Search for the cell housing the specified text and yield its (x, y) center coordinate. 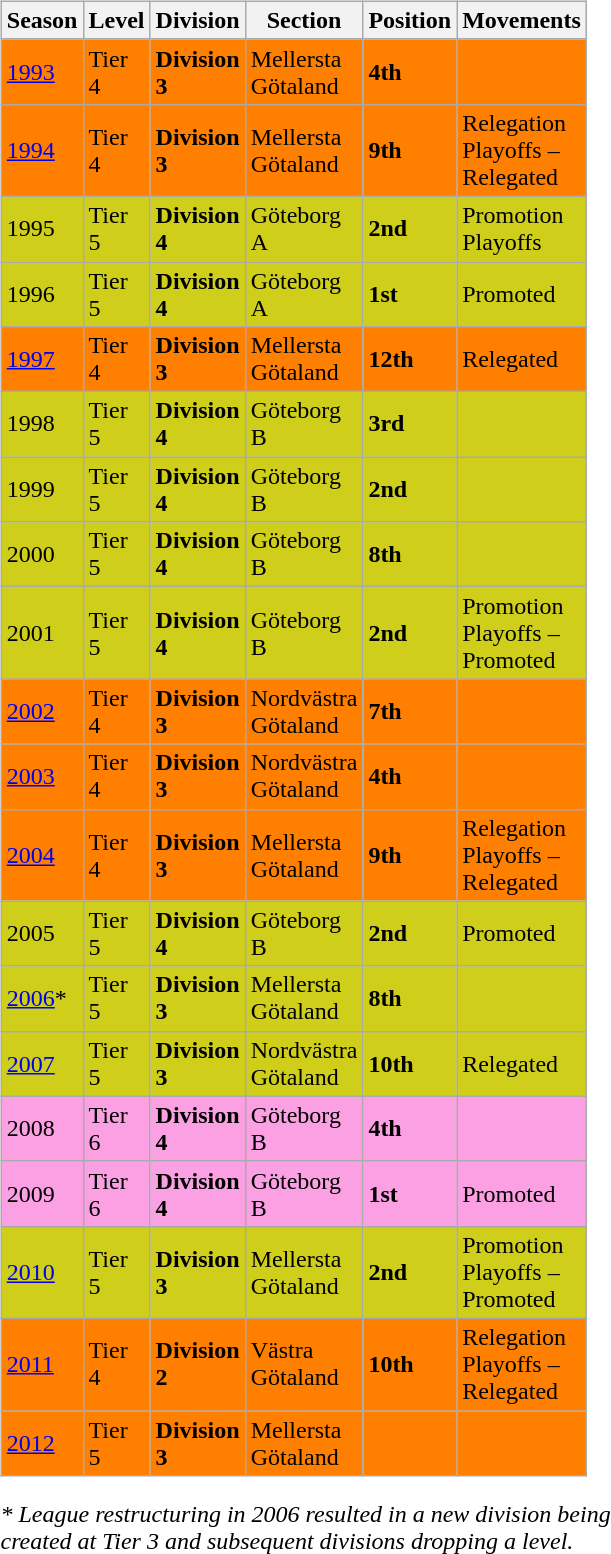
Movements (522, 20)
2012 (42, 1442)
Season (42, 20)
2010 (42, 1272)
Position (410, 20)
1996 (42, 294)
2007 (42, 1064)
2009 (42, 1194)
3rd (410, 424)
1994 (42, 150)
12th (410, 360)
2000 (42, 554)
2008 (42, 1128)
7th (410, 712)
2002 (42, 712)
2003 (42, 776)
Division 2 (198, 1364)
2005 (42, 934)
1993 (42, 72)
2001 (42, 633)
2006* (42, 998)
Västra Götaland (304, 1364)
2004 (42, 855)
1999 (42, 490)
2011 (42, 1364)
1997 (42, 360)
Promotion Playoffs (522, 228)
Level (116, 20)
Section (304, 20)
Division (198, 20)
1998 (42, 424)
1995 (42, 228)
